Identify which cell holds the provided text, then report its [X, Y] central coordinate. 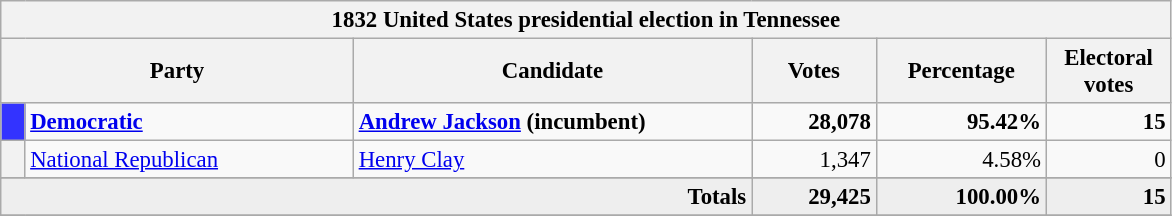
29,425 [814, 197]
28,078 [814, 122]
95.42% [961, 122]
Henry Clay [552, 160]
Party [178, 72]
Electoral votes [1108, 72]
1,347 [814, 160]
Votes [814, 72]
Totals [376, 197]
0 [1108, 160]
4.58% [961, 160]
Democratic [189, 122]
100.00% [961, 197]
1832 United States presidential election in Tennessee [586, 20]
Andrew Jackson (incumbent) [552, 122]
Candidate [552, 72]
National Republican [189, 160]
Percentage [961, 72]
